Identify which cell holds the provided text, then report its [x, y] central coordinate. 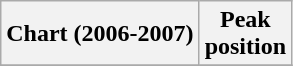
Peakposition [245, 34]
Chart (2006-2007) [100, 34]
